For the text-containing cell, return its midpoint in (x, y) coordinate format. 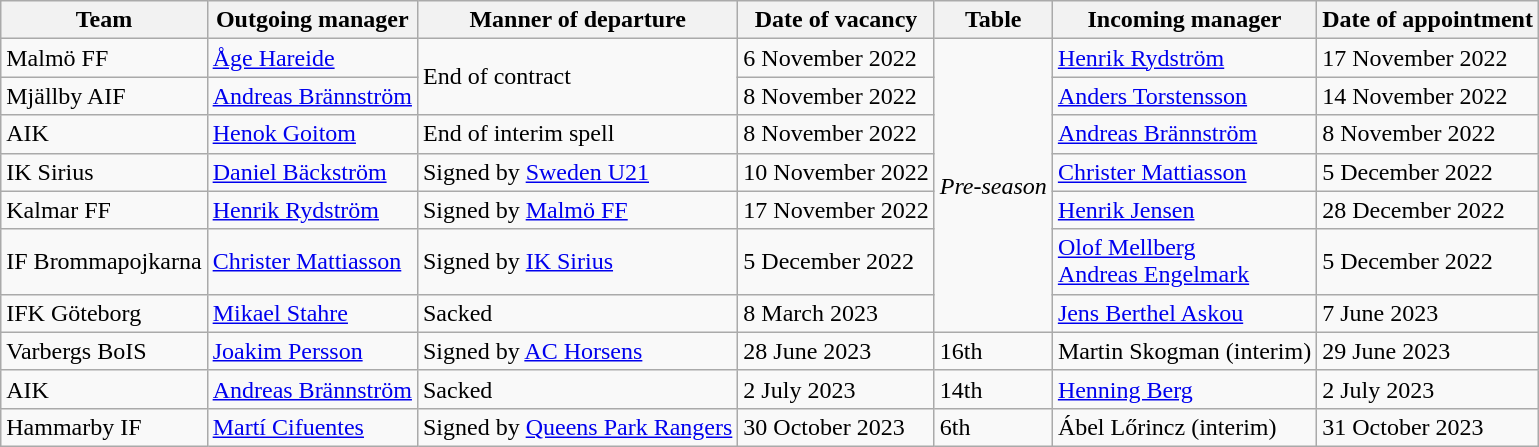
10 November 2022 (836, 172)
Signed by Queens Park Rangers (577, 427)
29 June 2023 (1428, 351)
30 October 2023 (836, 427)
Manner of departure (577, 20)
Henning Berg (1184, 389)
Jens Berthel Askou (1184, 313)
6 November 2022 (836, 58)
IFK Göteborg (104, 313)
Kalmar FF (104, 210)
Signed by IK Sirius (577, 262)
Signed by Sweden U21 (577, 172)
Martí Cifuentes (312, 427)
6th (993, 427)
End of contract (577, 77)
Varbergs BoIS (104, 351)
IF Brommapojkarna (104, 262)
31 October 2023 (1428, 427)
16th (993, 351)
Team (104, 20)
Table (993, 20)
Date of vacancy (836, 20)
Martin Skogman (interim) (1184, 351)
Mjällby AIF (104, 96)
Henrik Jensen (1184, 210)
Åge Hareide (312, 58)
Pre-season (993, 186)
Date of appointment (1428, 20)
8 March 2023 (836, 313)
7 June 2023 (1428, 313)
Malmö FF (104, 58)
Joakim Persson (312, 351)
Daniel Bäckström (312, 172)
Signed by AC Horsens (577, 351)
14 November 2022 (1428, 96)
End of interim spell (577, 134)
Olof Mellberg Andreas Engelmark (1184, 262)
28 December 2022 (1428, 210)
Outgoing manager (312, 20)
14th (993, 389)
Ábel Lőrincz (interim) (1184, 427)
Henok Goitom (312, 134)
Mikael Stahre (312, 313)
28 June 2023 (836, 351)
Hammarby IF (104, 427)
IK Sirius (104, 172)
Anders Torstensson (1184, 96)
Signed by Malmö FF (577, 210)
Incoming manager (1184, 20)
